Scan for the cell matching the given text and deliver its [X, Y] coordinate at center. 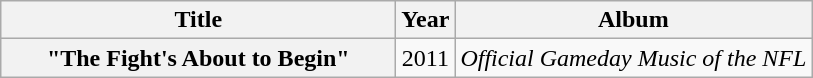
Year [426, 20]
Title [198, 20]
"The Fight's About to Begin" [198, 58]
2011 [426, 58]
Album [634, 20]
Official Gameday Music of the NFL [634, 58]
